From the cell containing the given text, extract its center point as (X, Y) coordinate. 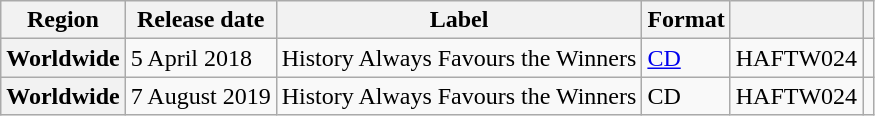
Region (63, 20)
5 April 2018 (200, 58)
7 August 2019 (200, 96)
Format (686, 20)
Release date (200, 20)
Label (459, 20)
